Capture the cell that displays the provided text and extract its [X, Y] central coordinate. 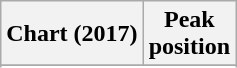
Peakposition [189, 34]
Chart (2017) [72, 34]
